Output the (X, Y) coordinate of the center of the cell containing the given text.  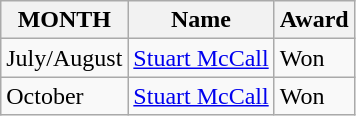
Name (201, 20)
MONTH (64, 20)
October (64, 96)
Award (314, 20)
July/August (64, 58)
